Pinpoint the cell where the given text exists, returning its [X, Y] midpoint coordinate. 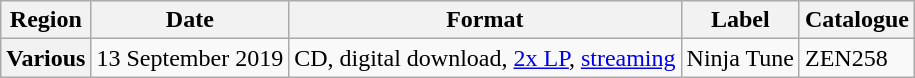
Various [46, 58]
13 September 2019 [190, 58]
Ninja Tune [740, 58]
Catalogue [856, 20]
CD, digital download, 2x LP, streaming [485, 58]
Format [485, 20]
ZEN258 [856, 58]
Date [190, 20]
Label [740, 20]
Region [46, 20]
